Determine the [x, y] coordinate at the center of the cell enclosing the given text.  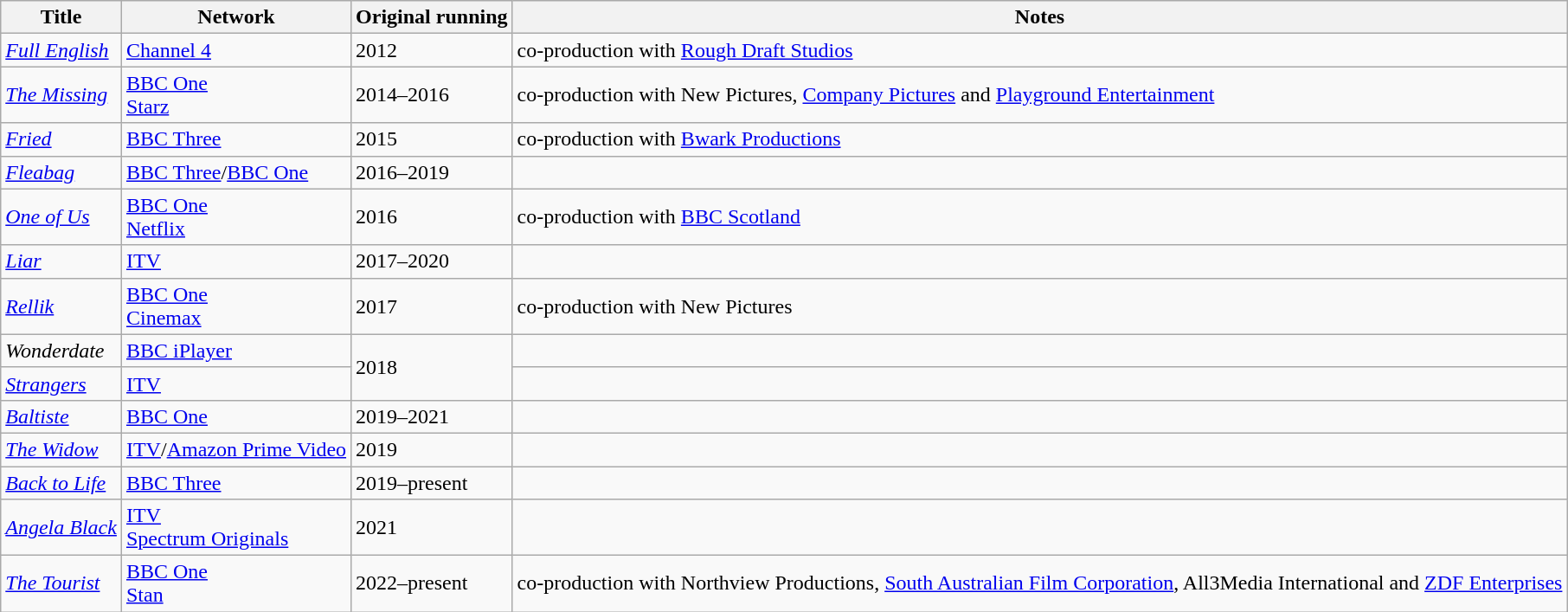
Fleabag [61, 172]
2019 [432, 449]
BBC OneCinemax [235, 306]
Liar [61, 261]
Original running [432, 17]
2018 [432, 367]
2015 [432, 139]
Wonderdate [61, 351]
The Missing [61, 95]
ITVSpectrum Originals [235, 528]
2016–2019 [432, 172]
Angela Black [61, 528]
Strangers [61, 383]
co-production with BBC Scotland [1040, 216]
BBC iPlayer [235, 351]
Notes [1040, 17]
co-production with Bwark Productions [1040, 139]
Full English [61, 50]
2021 [432, 528]
co-production with Northview Productions, South Australian Film Corporation, All3Media International and ZDF Enterprises [1040, 583]
One of Us [61, 216]
co-production with New Pictures [1040, 306]
Title [61, 17]
The Tourist [61, 583]
Baltiste [61, 416]
2019–present [432, 482]
2017 [432, 306]
Back to Life [61, 482]
ITV/Amazon Prime Video [235, 449]
The Widow [61, 449]
Fried [61, 139]
Rellik [61, 306]
BBC OneStarz [235, 95]
BBC OneStan [235, 583]
BBC OneNetflix [235, 216]
co-production with New Pictures, Company Pictures and Playground Entertainment [1040, 95]
2017–2020 [432, 261]
BBC One [235, 416]
2012 [432, 50]
2019–2021 [432, 416]
BBC Three/BBC One [235, 172]
Network [235, 17]
2014–2016 [432, 95]
2022–present [432, 583]
2016 [432, 216]
Channel 4 [235, 50]
co-production with Rough Draft Studios [1040, 50]
